Pinpoint the cell where the given text exists, returning its (x, y) midpoint coordinate. 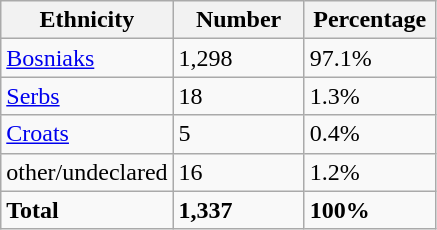
1.2% (370, 172)
Serbs (87, 96)
16 (238, 172)
Croats (87, 134)
18 (238, 96)
1.3% (370, 96)
Bosniaks (87, 58)
other/undeclared (87, 172)
Total (87, 210)
Ethnicity (87, 20)
100% (370, 210)
1,337 (238, 210)
Percentage (370, 20)
97.1% (370, 58)
Number (238, 20)
0.4% (370, 134)
1,298 (238, 58)
5 (238, 134)
